For the text-containing cell, return its midpoint in [x, y] coordinate format. 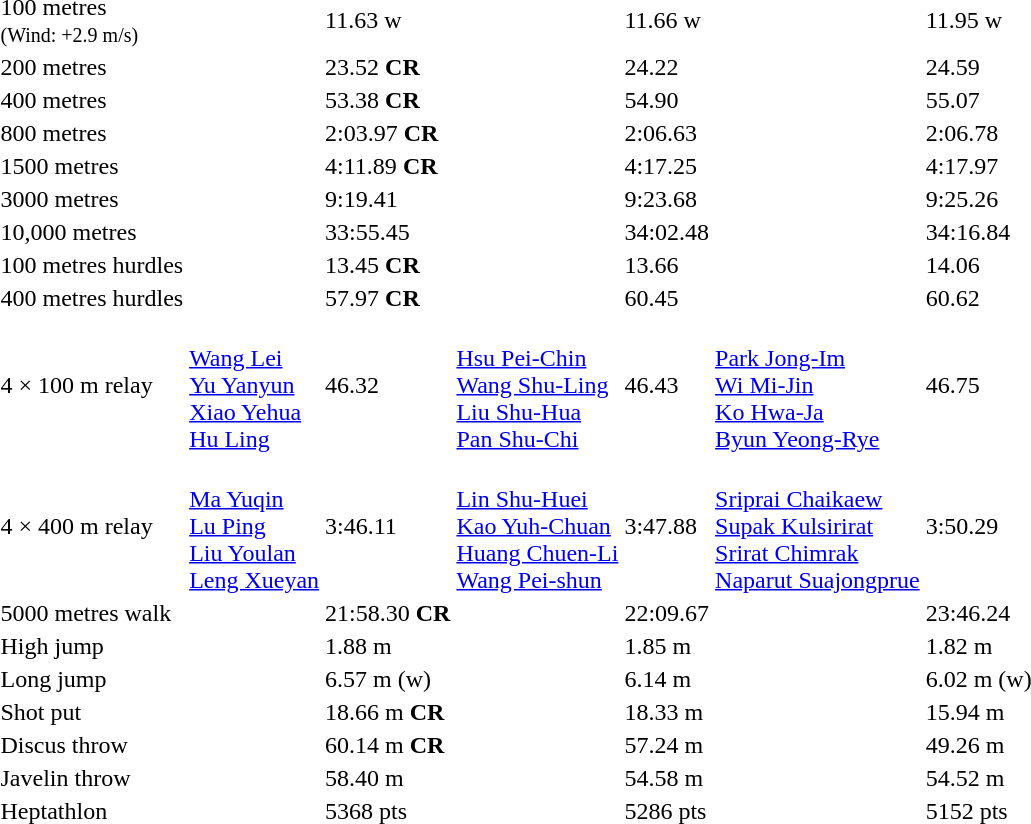
1.88 m [388, 646]
54.58 m [667, 778]
18.33 m [667, 712]
24.22 [667, 67]
18.66 m CR [388, 712]
23.52 CR [388, 67]
46.32 [388, 385]
33:55.45 [388, 232]
13.45 CR [388, 265]
57.24 m [667, 745]
57.97 CR [388, 298]
Hsu Pei-ChinWang Shu-LingLiu Shu-HuaPan Shu-Chi [538, 385]
53.38 CR [388, 100]
60.14 m CR [388, 745]
Ma YuqinLu PingLiu YoulanLeng Xueyan [254, 526]
Wang LeiYu YanyunXiao YehuaHu Ling [254, 385]
4:17.25 [667, 166]
2:03.97 CR [388, 133]
1.85 m [667, 646]
34:02.48 [667, 232]
6.57 m (w) [388, 679]
9:19.41 [388, 199]
9:23.68 [667, 199]
54.90 [667, 100]
Lin Shu-HueiKao Yuh-ChuanHuang Chuen-LiWang Pei-shun [538, 526]
22:09.67 [667, 613]
13.66 [667, 265]
21:58.30 CR [388, 613]
6.14 m [667, 679]
3:46.11 [388, 526]
3:47.88 [667, 526]
60.45 [667, 298]
2:06.63 [667, 133]
4:11.89 CR [388, 166]
Sriprai ChaikaewSupak KulsiriratSrirat ChimrakNaparut Suajongprue [818, 526]
46.43 [667, 385]
58.40 m [388, 778]
Park Jong-ImWi Mi-JinKo Hwa-JaByun Yeong-Rye [818, 385]
